Return the [x, y] coordinate for the center point of the cell that contains the specified text.  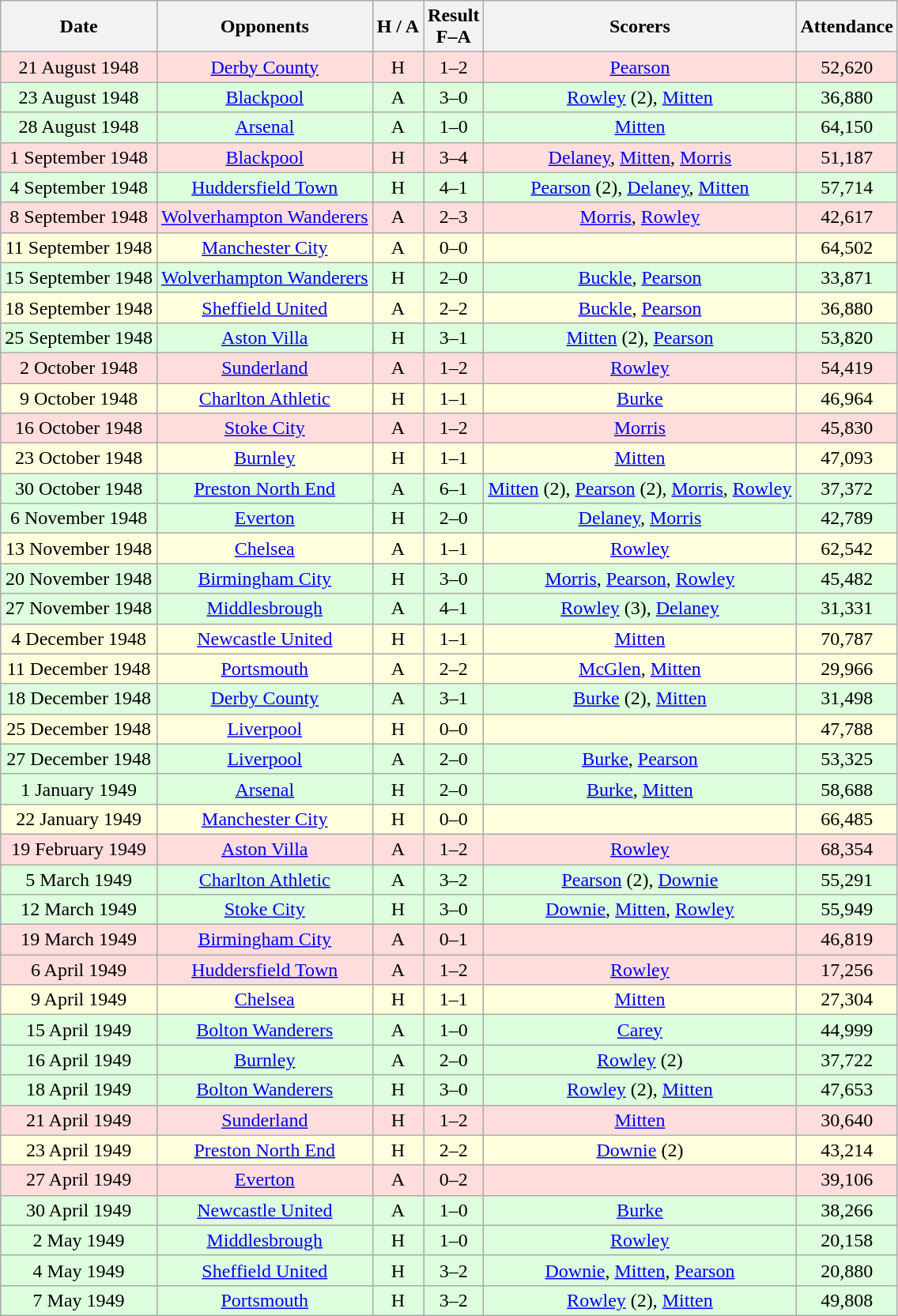
18 September 1948 [79, 307]
47,653 [847, 1090]
Downie, Mitten, Pearson [640, 1270]
30 October 1948 [79, 488]
6–1 [454, 488]
Pearson [640, 67]
42,789 [847, 518]
43,214 [847, 1150]
39,106 [847, 1180]
Rowley (2) [640, 1060]
9 April 1949 [79, 1000]
55,949 [847, 910]
52,620 [847, 67]
Delaney, Morris [640, 518]
27,304 [847, 1000]
54,419 [847, 368]
5 March 1949 [79, 880]
1 January 1949 [79, 789]
11 September 1948 [79, 247]
Downie, Mitten, Rowley [640, 910]
57,714 [847, 187]
58,688 [847, 789]
22 January 1949 [79, 819]
ResultF–A [454, 27]
21 August 1948 [79, 67]
38,266 [847, 1210]
64,150 [847, 127]
7 May 1949 [79, 1300]
23 August 1948 [79, 97]
51,187 [847, 157]
44,999 [847, 1030]
42,617 [847, 217]
20,880 [847, 1270]
28 August 1948 [79, 127]
0–2 [454, 1180]
2–3 [454, 217]
68,354 [847, 849]
29,966 [847, 669]
Morris, Pearson, Rowley [640, 579]
53,820 [847, 337]
46,964 [847, 398]
4 September 1948 [79, 187]
15 September 1948 [79, 277]
19 March 1949 [79, 940]
15 April 1949 [79, 1030]
13 November 1948 [79, 549]
H / A [398, 27]
64,502 [847, 247]
37,722 [847, 1060]
8 September 1948 [79, 217]
31,331 [847, 609]
11 December 1948 [79, 669]
53,325 [847, 759]
37,372 [847, 488]
2 October 1948 [79, 368]
19 February 1949 [79, 849]
46,819 [847, 940]
49,808 [847, 1300]
Mitten (2), Pearson (2), Morris, Rowley [640, 488]
23 October 1948 [79, 458]
27 April 1949 [79, 1180]
Scorers [640, 27]
Delaney, Mitten, Morris [640, 157]
4 December 1948 [79, 639]
4 May 1949 [79, 1270]
3–4 [454, 157]
47,788 [847, 729]
70,787 [847, 639]
47,093 [847, 458]
62,542 [847, 549]
23 April 1949 [79, 1150]
27 December 1948 [79, 759]
1 September 1948 [79, 157]
20,158 [847, 1240]
25 December 1948 [79, 729]
45,830 [847, 428]
Carey [640, 1030]
2 May 1949 [79, 1240]
Burke, Mitten [640, 789]
Morris, Rowley [640, 217]
6 November 1948 [79, 518]
12 March 1949 [79, 910]
Date [79, 27]
27 November 1948 [79, 609]
Burke (2), Mitten [640, 699]
16 October 1948 [79, 428]
45,482 [847, 579]
20 November 1948 [79, 579]
30 April 1949 [79, 1210]
6 April 1949 [79, 970]
16 April 1949 [79, 1060]
18 April 1949 [79, 1090]
17,256 [847, 970]
Downie (2) [640, 1150]
66,485 [847, 819]
55,291 [847, 880]
Rowley (3), Delaney [640, 609]
0–1 [454, 940]
Pearson (2), Delaney, Mitten [640, 187]
Burke, Pearson [640, 759]
9 October 1948 [79, 398]
McGlen, Mitten [640, 669]
Mitten (2), Pearson [640, 337]
Pearson (2), Downie [640, 880]
31,498 [847, 699]
Attendance [847, 27]
30,640 [847, 1120]
21 April 1949 [79, 1120]
18 December 1948 [79, 699]
33,871 [847, 277]
Opponents [264, 27]
25 September 1948 [79, 337]
Morris [640, 428]
